Extract the (X, Y) coordinate from the center of the cell holding the provided text.  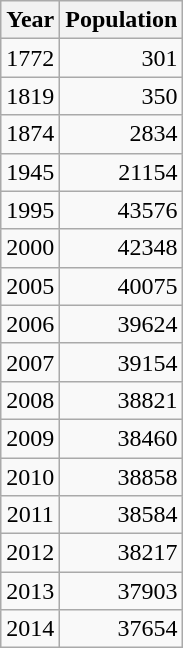
2011 (30, 515)
39624 (122, 324)
39154 (122, 362)
1772 (30, 58)
1819 (30, 96)
2000 (30, 248)
1945 (30, 172)
2012 (30, 553)
38217 (122, 553)
350 (122, 96)
Population (122, 20)
38460 (122, 438)
38858 (122, 477)
43576 (122, 210)
2009 (30, 438)
2007 (30, 362)
Year (30, 20)
2014 (30, 629)
37654 (122, 629)
38584 (122, 515)
1995 (30, 210)
2834 (122, 134)
2013 (30, 591)
40075 (122, 286)
37903 (122, 591)
2006 (30, 324)
1874 (30, 134)
2008 (30, 400)
21154 (122, 172)
38821 (122, 400)
42348 (122, 248)
2005 (30, 286)
301 (122, 58)
2010 (30, 477)
